Detect which cell encompasses the target text, then output its (X, Y) center coordinate. 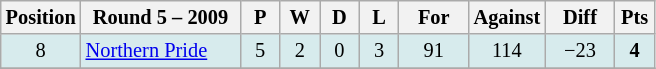
8 (41, 51)
For (434, 17)
−23 (580, 51)
114 (508, 51)
4 (635, 51)
Pts (635, 17)
D (340, 17)
Diff (580, 17)
3 (379, 51)
W (300, 17)
L (379, 17)
Against (508, 17)
2 (300, 51)
Position (41, 17)
Northern Pride (161, 51)
Round 5 – 2009 (161, 17)
P (260, 17)
0 (340, 51)
5 (260, 51)
91 (434, 51)
